Detect which cell encompasses the target text, then output its [X, Y] center coordinate. 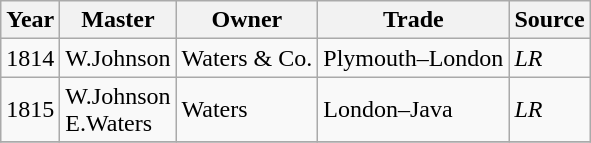
W.JohnsonE.Waters [118, 110]
1815 [30, 110]
Plymouth–London [414, 58]
W.Johnson [118, 58]
Master [118, 20]
Owner [247, 20]
London–Java [414, 110]
Source [550, 20]
Waters [247, 110]
1814 [30, 58]
Waters & Co. [247, 58]
Year [30, 20]
Trade [414, 20]
